Return [x, y] of the center of cell containing provided text 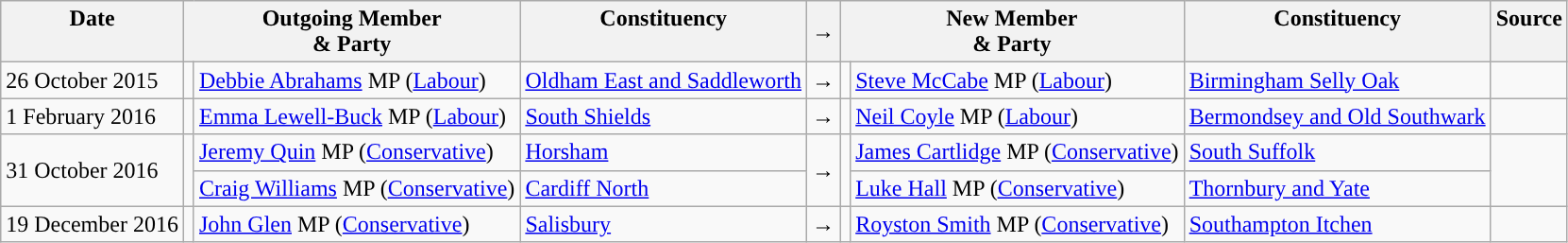
Jeremy Quin MP (Conservative) [357, 152]
New Member& Party [1012, 32]
Bermondsey and Old Southwark [1337, 116]
South Shields [664, 116]
19 December 2016 [93, 224]
Craig Williams MP (Conservative) [357, 188]
Southampton Itchen [1337, 224]
Date [93, 32]
Cardiff North [664, 188]
Debbie Abrahams MP (Labour) [357, 80]
Royston Smith MP (Conservative) [1018, 224]
Salisbury [664, 224]
James Cartlidge MP (Conservative) [1018, 152]
1 February 2016 [93, 116]
Thornbury and Yate [1337, 188]
Outgoing Member& Party [351, 32]
South Suffolk [1337, 152]
Neil Coyle MP (Labour) [1018, 116]
Birmingham Selly Oak [1337, 80]
Luke Hall MP (Conservative) [1018, 188]
Oldham East and Saddleworth [664, 80]
Emma Lewell-Buck MP (Labour) [357, 116]
26 October 2015 [93, 80]
John Glen MP (Conservative) [357, 224]
31 October 2016 [93, 170]
Source [1529, 32]
Steve McCabe MP (Labour) [1018, 80]
Horsham [664, 152]
